Pinpoint the cell where the given text exists, returning its (x, y) midpoint coordinate. 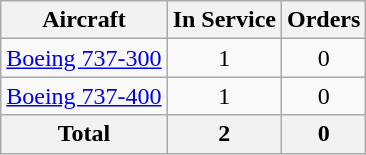
Orders (324, 20)
2 (224, 134)
Total (84, 134)
Aircraft (84, 20)
Boeing 737-300 (84, 58)
Boeing 737-400 (84, 96)
In Service (224, 20)
